Find where the given text appears and provide that cell's center as [x, y] coordinate. 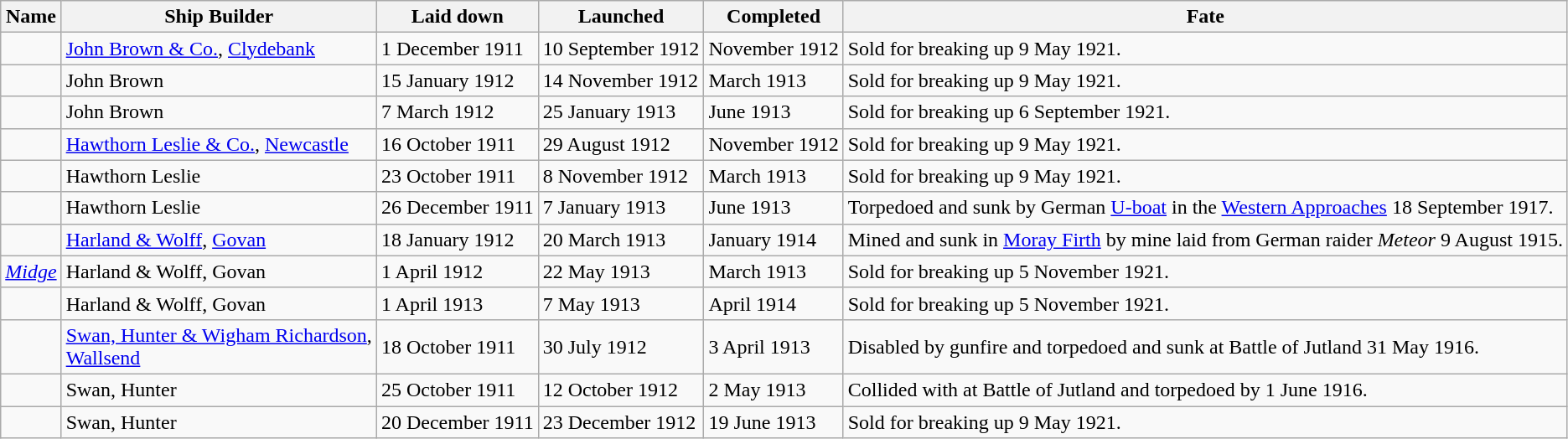
Completed [774, 17]
Disabled by gunfire and torpedoed and sunk at Battle of Jutland 31 May 1916. [1205, 347]
Fate [1205, 17]
26 December 1911 [458, 208]
Midge [31, 271]
1 April 1913 [458, 303]
Launched [621, 17]
8 November 1912 [621, 176]
23 October 1911 [458, 176]
30 July 1912 [621, 347]
7 March 1912 [458, 112]
18 October 1911 [458, 347]
7 May 1913 [621, 303]
10 September 1912 [621, 49]
20 December 1911 [458, 421]
16 October 1911 [458, 144]
Ship Builder [219, 17]
18 January 1912 [458, 240]
19 June 1913 [774, 421]
25 October 1911 [458, 390]
April 1914 [774, 303]
1 April 1912 [458, 271]
7 January 1913 [621, 208]
20 March 1913 [621, 240]
Sold for breaking up 6 September 1921. [1205, 112]
2 May 1913 [774, 390]
3 April 1913 [774, 347]
Collided with at Battle of Jutland and torpedoed by 1 June 1916. [1205, 390]
12 October 1912 [621, 390]
Name [31, 17]
John Brown & Co., Clydebank [219, 49]
Mined and sunk in Moray Firth by mine laid from German raider Meteor 9 August 1915. [1205, 240]
22 May 1913 [621, 271]
January 1914 [774, 240]
1 December 1911 [458, 49]
14 November 1912 [621, 80]
29 August 1912 [621, 144]
23 December 1912 [621, 421]
Swan, Hunter & Wigham Richardson, Wallsend [219, 347]
Hawthorn Leslie & Co., Newcastle [219, 144]
Torpedoed and sunk by German U-boat in the Western Approaches 18 September 1917. [1205, 208]
25 January 1913 [621, 112]
Laid down [458, 17]
15 January 1912 [458, 80]
